Provide the [x, y] coordinate of the cell's center where the given text is located.  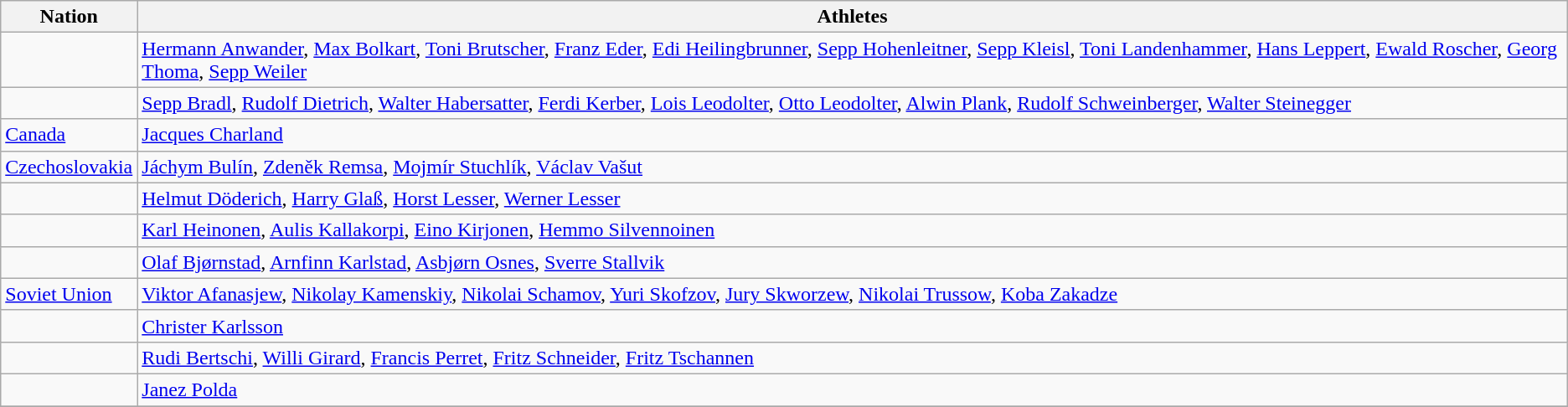
Sepp Bradl, Rudolf Dietrich, Walter Habersatter, Ferdi Kerber, Lois Leodolter, Otto Leodolter, Alwin Plank, Rudolf Schweinberger, Walter Steinegger [853, 103]
Helmut Döderich, Harry Glaß, Horst Lesser, Werner Lesser [853, 198]
Rudi Bertschi, Willi Girard, Francis Perret, Fritz Schneider, Fritz Tschannen [853, 358]
Janez Polda [853, 389]
Athletes [853, 17]
Canada [69, 135]
Viktor Afanasjew, Nikolay Kamenskiy, Nikolai Schamov, Yuri Skofzov, Jury Skworzew, Nikolai Trussow, Koba Zakadze [853, 294]
Jacques Charland [853, 135]
Olaf Bjørnstad, Arnfinn Karlstad, Asbjørn Osnes, Sverre Stallvik [853, 262]
Jáchym Bulín, Zdeněk Remsa, Mojmír Stuchlík, Václav Vašut [853, 167]
Nation [69, 17]
Czechoslovakia [69, 167]
Karl Heinonen, Aulis Kallakorpi, Eino Kirjonen, Hemmo Silvennoinen [853, 230]
Christer Karlsson [853, 326]
Soviet Union [69, 294]
